Return (X, Y) of the center of cell containing provided text 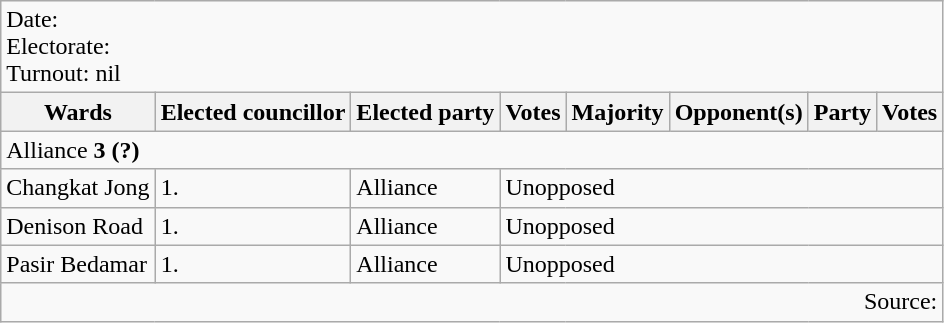
Elected councillor (253, 112)
Date: Electorate: Turnout: nil (472, 47)
Elected party (426, 112)
Changkat Jong (78, 188)
Wards (78, 112)
Majority (618, 112)
Opponent(s) (738, 112)
Party (842, 112)
Denison Road (78, 226)
Alliance 3 (?) (472, 150)
Source: (472, 302)
Pasir Bedamar (78, 264)
